Identify which cell holds the provided text, then report its (X, Y) central coordinate. 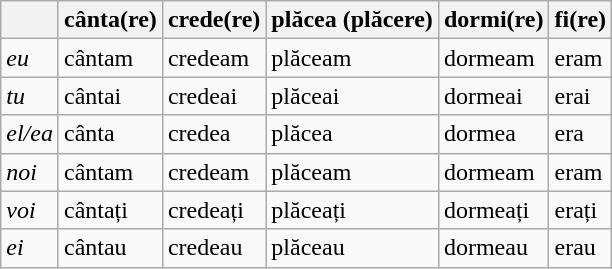
erai (580, 96)
dormeați (494, 210)
plăceați (352, 210)
plăceai (352, 96)
el/ea (30, 134)
voi (30, 210)
cântați (110, 210)
noi (30, 172)
credea (214, 134)
eu (30, 58)
plăcea (plăcere) (352, 20)
credeați (214, 210)
dormeai (494, 96)
crede(re) (214, 20)
dormeau (494, 248)
credeau (214, 248)
cântau (110, 248)
erați (580, 210)
ei (30, 248)
cânta (110, 134)
dormi(re) (494, 20)
plăceau (352, 248)
dormea (494, 134)
erau (580, 248)
cânta(re) (110, 20)
credeai (214, 96)
era (580, 134)
cântai (110, 96)
plăcea (352, 134)
tu (30, 96)
fi(re) (580, 20)
